Identify which cell holds the provided text, then report its (x, y) central coordinate. 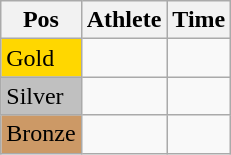
Pos (41, 20)
Silver (41, 96)
Bronze (41, 134)
Gold (41, 58)
Time (199, 20)
Athlete (124, 20)
